Return the [X, Y] coordinate for the center point of the cell that contains the specified text.  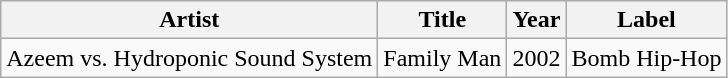
Year [536, 20]
Azeem vs. Hydroponic Sound System [190, 58]
2002 [536, 58]
Title [442, 20]
Label [646, 20]
Artist [190, 20]
Family Man [442, 58]
Bomb Hip-Hop [646, 58]
